Capture the cell that displays the provided text and extract its [x, y] central coordinate. 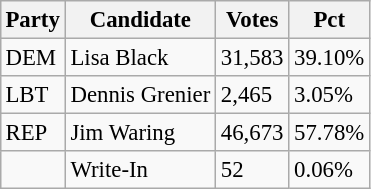
LBT [32, 95]
DEM [32, 57]
39.10% [330, 57]
3.05% [330, 95]
Votes [252, 20]
0.06% [330, 170]
Candidate [140, 20]
Party [32, 20]
Lisa Black [140, 57]
Dennis Grenier [140, 95]
Pct [330, 20]
46,673 [252, 133]
Jim Waring [140, 133]
Write-In [140, 170]
57.78% [330, 133]
2,465 [252, 95]
REP [32, 133]
52 [252, 170]
31,583 [252, 57]
